Output the (x, y) coordinate of the center of the cell containing the given text.  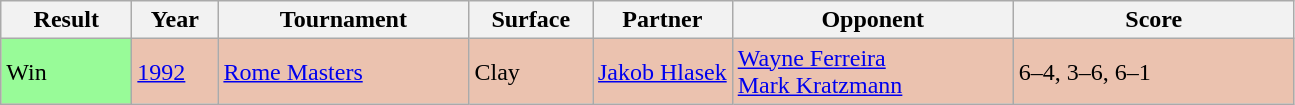
Rome Masters (344, 72)
6–4, 3–6, 6–1 (1154, 72)
Result (66, 20)
Partner (662, 20)
Surface (531, 20)
Clay (531, 72)
Year (175, 20)
1992 (175, 72)
Wayne Ferreira Mark Kratzmann (872, 72)
Win (66, 72)
Opponent (872, 20)
Score (1154, 20)
Tournament (344, 20)
Jakob Hlasek (662, 72)
